For the text-containing cell, return its midpoint in (X, Y) coordinate format. 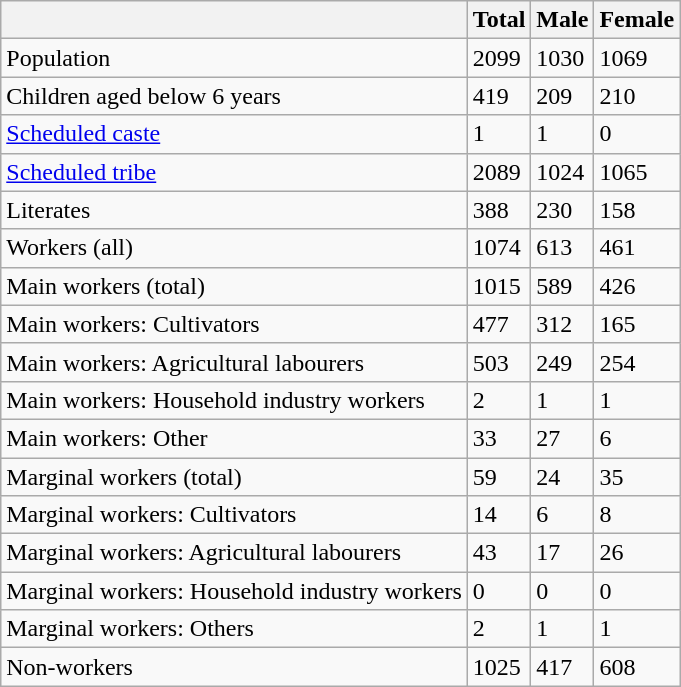
43 (499, 553)
Marginal workers: Household industry workers (234, 591)
Scheduled tribe (234, 172)
477 (499, 324)
Female (637, 20)
388 (499, 210)
1015 (499, 286)
Scheduled caste (234, 134)
Main workers: Cultivators (234, 324)
1030 (562, 58)
589 (562, 286)
Non-workers (234, 667)
Main workers (total) (234, 286)
608 (637, 667)
158 (637, 210)
1025 (499, 667)
417 (562, 667)
59 (499, 477)
613 (562, 248)
209 (562, 96)
33 (499, 438)
Marginal workers (total) (234, 477)
Main workers: Other (234, 438)
Main workers: Agricultural labourers (234, 362)
Total (499, 20)
Marginal workers: Cultivators (234, 515)
Children aged below 6 years (234, 96)
165 (637, 324)
17 (562, 553)
Population (234, 58)
249 (562, 362)
210 (637, 96)
Literates (234, 210)
Male (562, 20)
35 (637, 477)
503 (499, 362)
2099 (499, 58)
230 (562, 210)
Workers (all) (234, 248)
24 (562, 477)
14 (499, 515)
Marginal workers: Others (234, 629)
461 (637, 248)
312 (562, 324)
1074 (499, 248)
419 (499, 96)
27 (562, 438)
1024 (562, 172)
2089 (499, 172)
26 (637, 553)
254 (637, 362)
426 (637, 286)
8 (637, 515)
1069 (637, 58)
Marginal workers: Agricultural labourers (234, 553)
Main workers: Household industry workers (234, 400)
1065 (637, 172)
